Scan for the cell matching the given text and deliver its (x, y) coordinate at center. 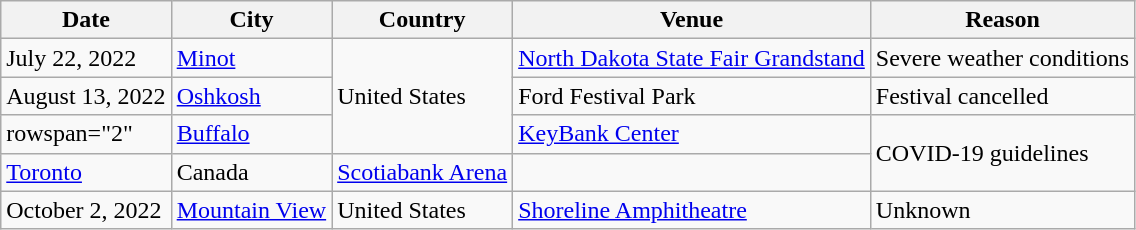
North Dakota State Fair Grandstand (692, 58)
Reason (1002, 20)
October 2, 2022 (86, 210)
Country (422, 20)
Festival cancelled (1002, 96)
Venue (692, 20)
Shoreline Amphitheatre (692, 210)
Buffalo (251, 134)
KeyBank Center (692, 134)
Canada (251, 172)
rowspan="2" (86, 134)
Toronto (86, 172)
Unknown (1002, 210)
Minot (251, 58)
Mountain View (251, 210)
Severe weather conditions (1002, 58)
August 13, 2022 (86, 96)
Oshkosh (251, 96)
Date (86, 20)
Scotiabank Arena (422, 172)
July 22, 2022 (86, 58)
Ford Festival Park (692, 96)
COVID-19 guidelines (1002, 153)
City (251, 20)
